Detect which cell encompasses the target text, then output its (x, y) center coordinate. 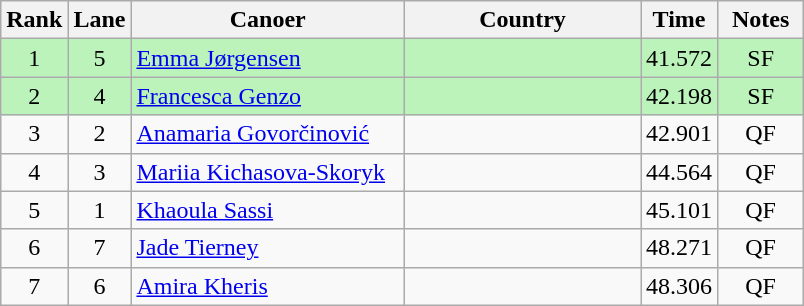
45.101 (680, 210)
48.306 (680, 286)
Country (522, 20)
Amira Kheris (268, 286)
Notes (761, 20)
48.271 (680, 248)
Lane (100, 20)
41.572 (680, 58)
Canoer (268, 20)
Khaoula Sassi (268, 210)
Emma Jørgensen (268, 58)
44.564 (680, 172)
Rank (34, 20)
Francesca Genzo (268, 96)
42.901 (680, 134)
Mariia Kichasova-Skoryk (268, 172)
Anamaria Govorčinović (268, 134)
42.198 (680, 96)
Time (680, 20)
Jade Tierney (268, 248)
